Find where the given text appears and provide that cell's center as [x, y] coordinate. 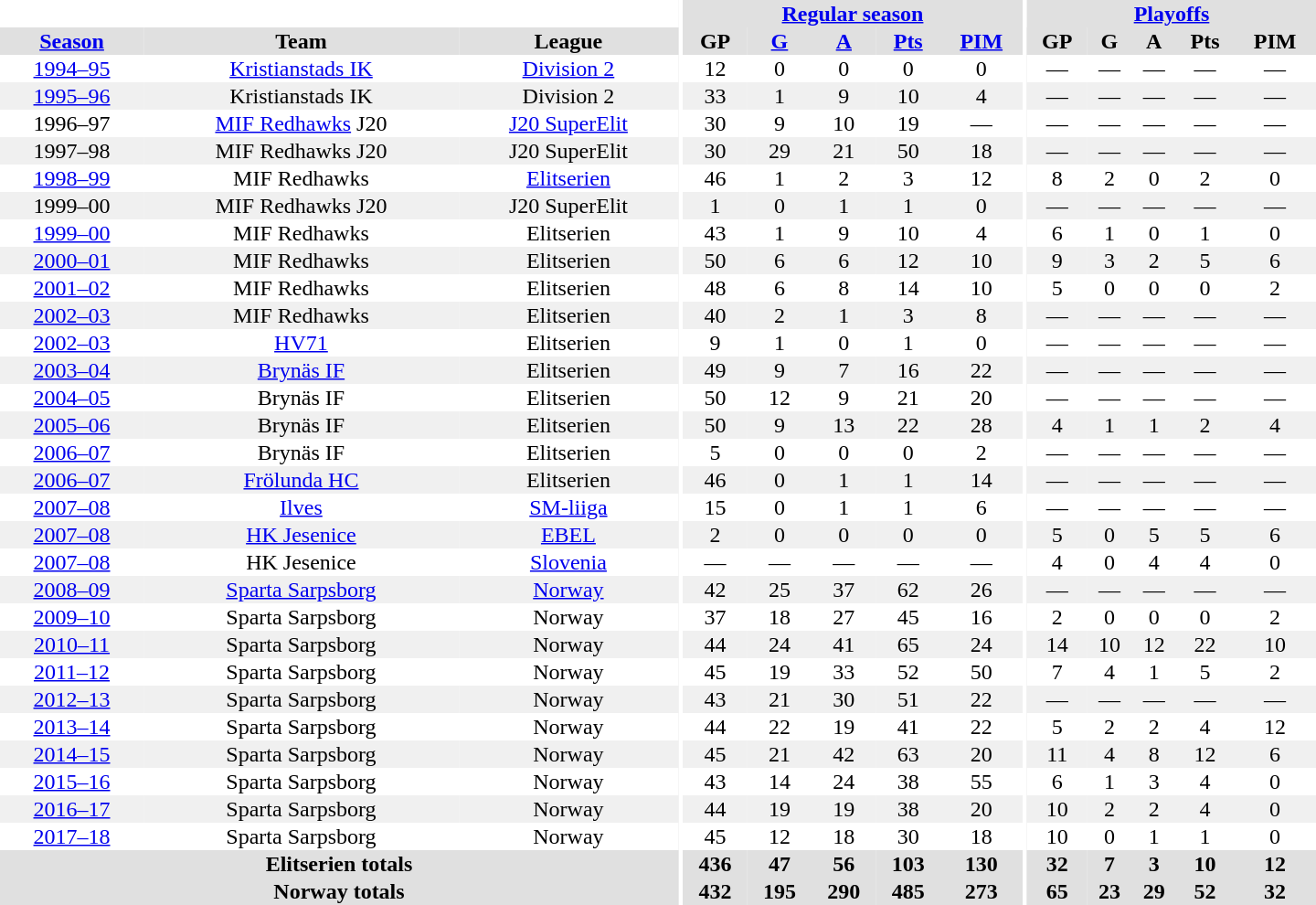
2011–12 [71, 672]
2005–06 [71, 425]
56 [844, 864]
130 [982, 864]
2004–05 [71, 398]
HV71 [302, 343]
2015–16 [71, 782]
2008–09 [71, 590]
273 [982, 891]
62 [908, 590]
48 [715, 288]
Playoffs [1172, 14]
49 [715, 370]
Elitserien totals [339, 864]
2017–18 [71, 836]
1995–96 [71, 96]
EBEL [568, 535]
11 [1057, 754]
2001–02 [71, 288]
1994–95 [71, 69]
23 [1109, 891]
25 [780, 590]
436 [715, 864]
1998–99 [71, 178]
2014–15 [71, 754]
47 [780, 864]
2010–11 [71, 644]
2016–17 [71, 809]
55 [982, 782]
103 [908, 864]
1997–98 [71, 151]
290 [844, 891]
40 [715, 315]
Regular season [852, 14]
63 [908, 754]
2009–10 [71, 617]
1996–97 [71, 123]
Ilves [302, 507]
26 [982, 590]
27 [844, 617]
15 [715, 507]
28 [982, 425]
Season [71, 41]
Norway totals [339, 891]
Team [302, 41]
51 [908, 699]
2000–01 [71, 261]
485 [908, 891]
Slovenia [568, 562]
195 [780, 891]
2003–04 [71, 370]
2012–13 [71, 699]
432 [715, 891]
13 [844, 425]
Frölunda HC [302, 480]
2013–14 [71, 727]
SM-liiga [568, 507]
League [568, 41]
